Return [X, Y] of the center of cell containing provided text 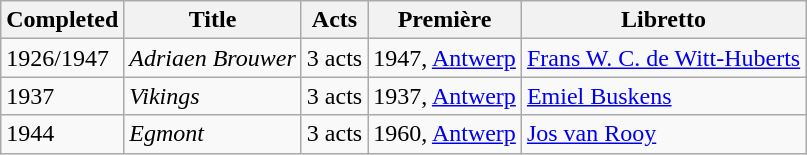
Vikings [212, 96]
Emiel Buskens [663, 96]
1926/1947 [62, 58]
Title [212, 20]
Frans W. C. de Witt-Huberts [663, 58]
Première [445, 20]
Egmont [212, 134]
Adriaen Brouwer [212, 58]
1944 [62, 134]
1937 [62, 96]
Completed [62, 20]
1947, Antwerp [445, 58]
Jos van Rooy [663, 134]
Acts [334, 20]
Libretto [663, 20]
1937, Antwerp [445, 96]
1960, Antwerp [445, 134]
